Locate the cell with the specified text and output its (x, y) center coordinate. 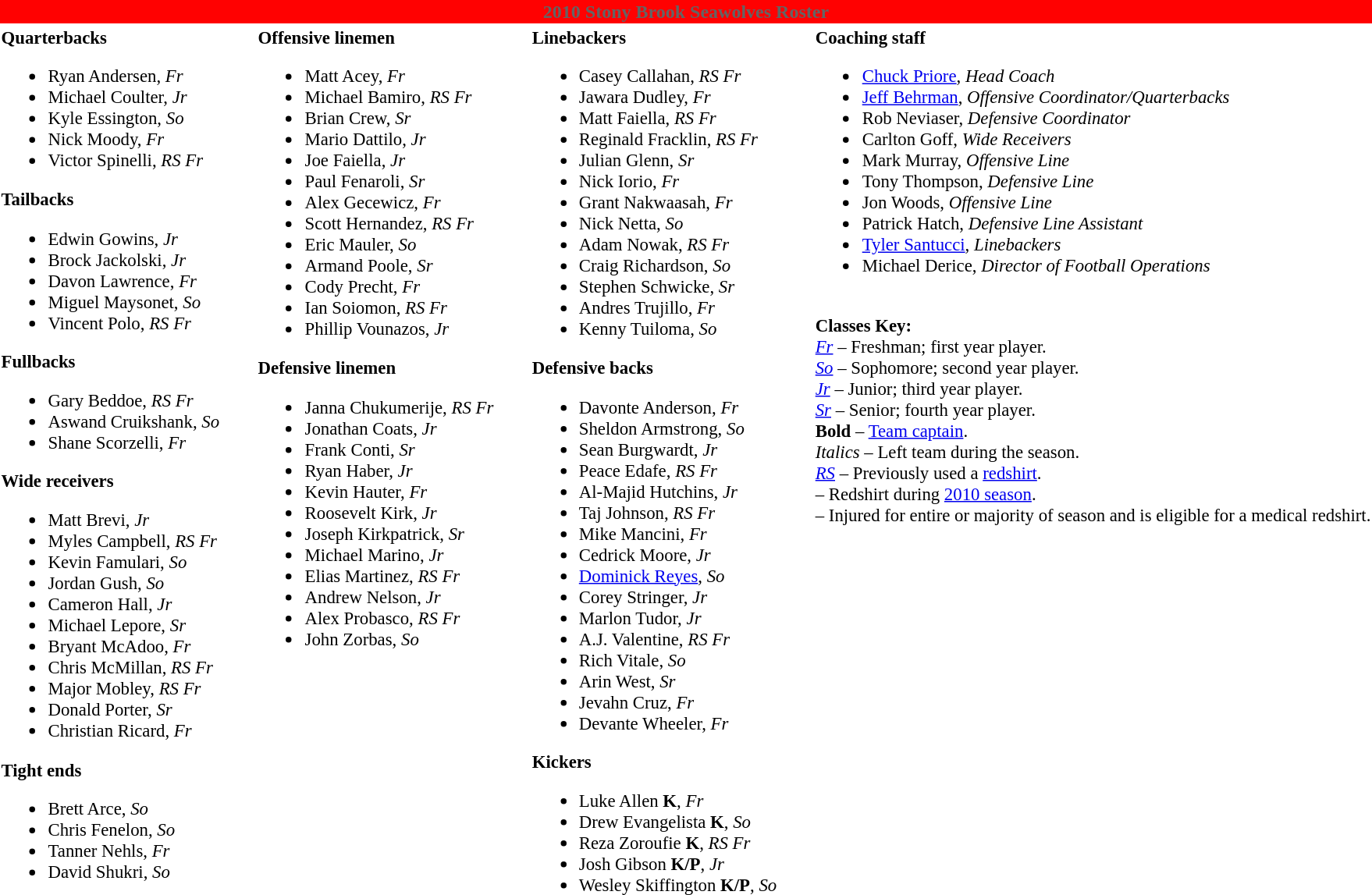
2010 Stony Brook Seawolves Roster (686, 12)
